Search for the cell housing the specified text and yield its (X, Y) center coordinate. 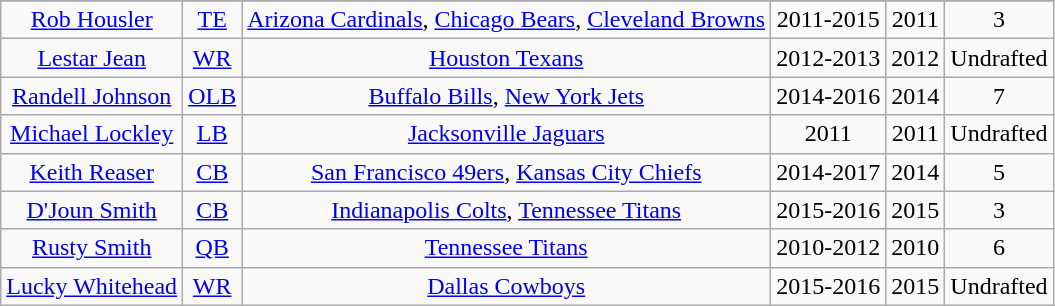
2011-2015 (828, 20)
Lestar Jean (92, 58)
Rusty Smith (92, 248)
2014-2016 (828, 96)
Michael Lockley (92, 134)
Indianapolis Colts, Tennessee Titans (506, 210)
LB (212, 134)
5 (999, 172)
Tennessee Titans (506, 248)
2010-2012 (828, 248)
QB (212, 248)
2014-2017 (828, 172)
San Francisco 49ers, Kansas City Chiefs (506, 172)
Rob Housler (92, 20)
Buffalo Bills, New York Jets (506, 96)
7 (999, 96)
2010 (916, 248)
OLB (212, 96)
2012-2013 (828, 58)
D'Joun Smith (92, 210)
TE (212, 20)
Dallas Cowboys (506, 286)
6 (999, 248)
Arizona Cardinals, Chicago Bears, Cleveland Browns (506, 20)
Keith Reaser (92, 172)
Houston Texans (506, 58)
Randell Johnson (92, 96)
Lucky Whitehead (92, 286)
Jacksonville Jaguars (506, 134)
2012 (916, 58)
